Capture the cell that displays the provided text and extract its (x, y) central coordinate. 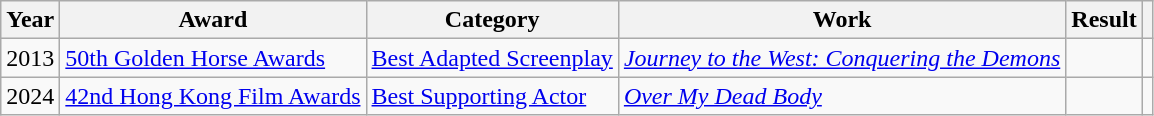
Award (213, 20)
Work (842, 20)
Best Supporting Actor (492, 96)
2024 (30, 96)
Over My Dead Body (842, 96)
Journey to the West: Conquering the Demons (842, 58)
Result (1104, 20)
Year (30, 20)
42nd Hong Kong Film Awards (213, 96)
2013 (30, 58)
Category (492, 20)
50th Golden Horse Awards (213, 58)
Best Adapted Screenplay (492, 58)
